Pinpoint the cell where the given text exists, returning its (x, y) midpoint coordinate. 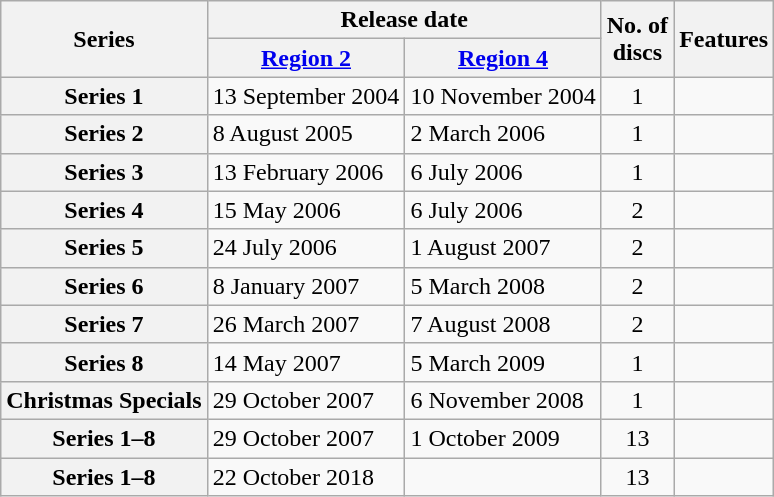
Series 3 (104, 172)
8 January 2007 (306, 286)
Series 6 (104, 286)
2 March 2006 (503, 134)
Series 5 (104, 248)
10 November 2004 (503, 96)
Release date (404, 20)
5 March 2008 (503, 286)
22 October 2018 (306, 477)
Series 8 (104, 362)
15 May 2006 (306, 210)
1 August 2007 (503, 248)
13 February 2006 (306, 172)
Features (724, 39)
Series 1 (104, 96)
1 October 2009 (503, 438)
Series 4 (104, 210)
26 March 2007 (306, 324)
7 August 2008 (503, 324)
Region 4 (503, 58)
6 November 2008 (503, 400)
5 March 2009 (503, 362)
Series 7 (104, 324)
8 August 2005 (306, 134)
13 September 2004 (306, 96)
14 May 2007 (306, 362)
Series 2 (104, 134)
Christmas Specials (104, 400)
No. ofdiscs (637, 39)
Region 2 (306, 58)
24 July 2006 (306, 248)
Series (104, 39)
